Find where the given text appears and provide that cell's center as [x, y] coordinate. 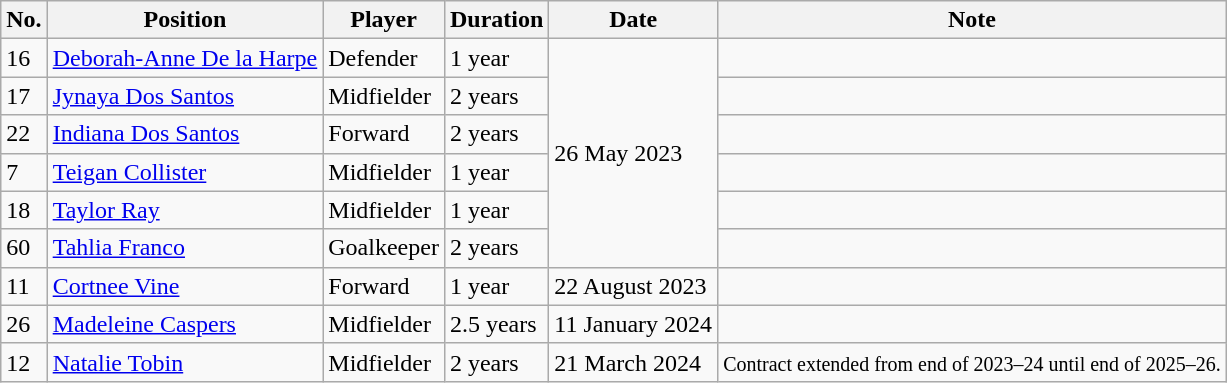
Contract extended from end of 2023–24 until end of 2025–26. [972, 362]
16 [24, 58]
22 August 2023 [634, 286]
Taylor Ray [185, 210]
Goalkeeper [384, 248]
Indiana Dos Santos [185, 134]
11 January 2024 [634, 324]
7 [24, 172]
11 [24, 286]
22 [24, 134]
18 [24, 210]
12 [24, 362]
Deborah-Anne De la Harpe [185, 58]
17 [24, 96]
Defender [384, 58]
21 March 2024 [634, 362]
Jynaya Dos Santos [185, 96]
2.5 years [496, 324]
26 [24, 324]
Teigan Collister [185, 172]
60 [24, 248]
Natalie Tobin [185, 362]
Cortnee Vine [185, 286]
Position [185, 20]
Note [972, 20]
Madeleine Caspers [185, 324]
Tahlia Franco [185, 248]
Date [634, 20]
26 May 2023 [634, 153]
Duration [496, 20]
Player [384, 20]
No. [24, 20]
